Return [X, Y] of the center of cell containing provided text 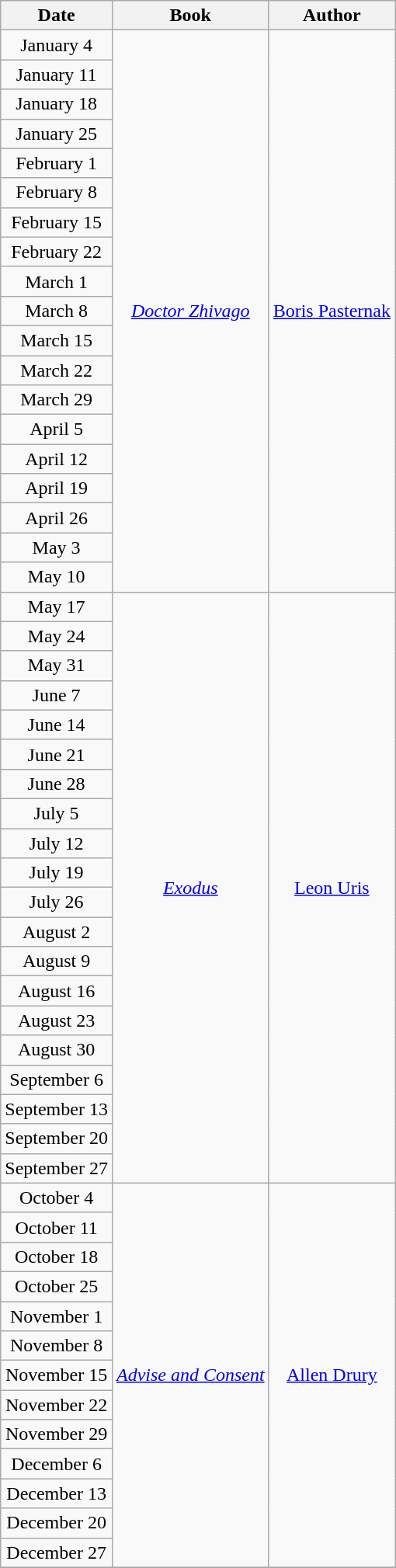
January 18 [57, 104]
January 25 [57, 134]
November 22 [57, 1405]
Allen Drury [332, 1375]
Exodus [190, 887]
July 5 [57, 813]
March 22 [57, 370]
January 4 [57, 45]
April 5 [57, 429]
Author [332, 16]
April 19 [57, 488]
February 22 [57, 252]
November 8 [57, 1346]
May 17 [57, 607]
March 15 [57, 340]
September 6 [57, 1080]
August 9 [57, 961]
February 1 [57, 163]
Leon Uris [332, 887]
September 13 [57, 1109]
Advise and Consent [190, 1375]
December 13 [57, 1493]
October 4 [57, 1198]
July 19 [57, 873]
Book [190, 16]
January 11 [57, 75]
Boris Pasternak [332, 311]
May 3 [57, 548]
October 25 [57, 1286]
November 29 [57, 1434]
June 14 [57, 725]
June 21 [57, 754]
February 15 [57, 222]
April 26 [57, 518]
December 27 [57, 1552]
December 20 [57, 1523]
Doctor Zhivago [190, 311]
November 1 [57, 1316]
August 30 [57, 1050]
February 8 [57, 193]
Date [57, 16]
August 16 [57, 991]
September 27 [57, 1168]
July 12 [57, 843]
May 10 [57, 577]
August 2 [57, 932]
October 18 [57, 1257]
October 11 [57, 1227]
December 6 [57, 1464]
November 15 [57, 1375]
March 1 [57, 281]
May 31 [57, 666]
July 26 [57, 902]
May 24 [57, 636]
September 20 [57, 1139]
June 7 [57, 695]
April 12 [57, 459]
March 8 [57, 311]
August 23 [57, 1020]
June 28 [57, 784]
March 29 [57, 400]
